Extract the [x, y] coordinate from the center of the cell holding the provided text.  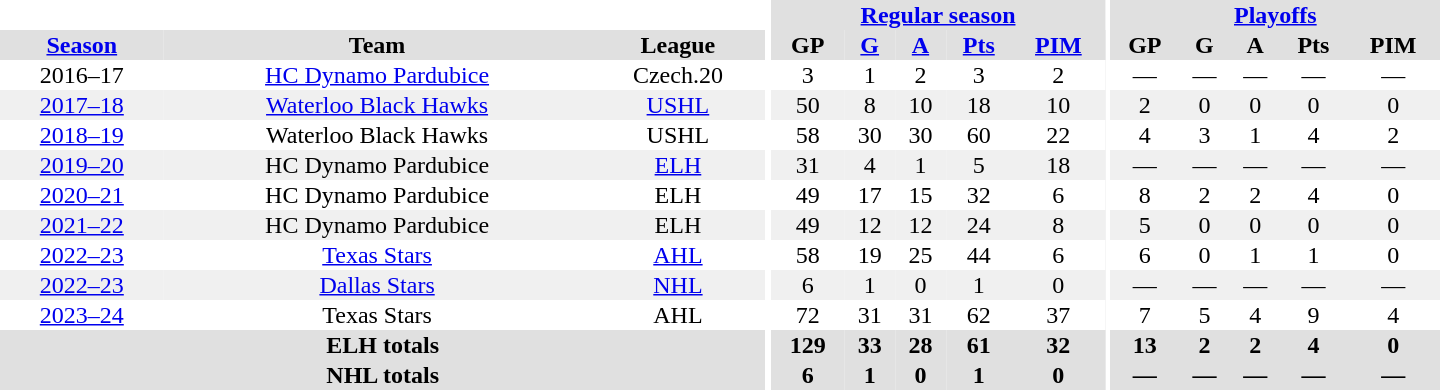
NHL [678, 285]
7 [1145, 315]
50 [808, 105]
Dallas Stars [378, 285]
22 [1058, 135]
13 [1145, 345]
17 [870, 195]
2017–18 [82, 105]
28 [920, 345]
NHL totals [382, 375]
15 [920, 195]
2020–21 [82, 195]
33 [870, 345]
2021–22 [82, 225]
Team [378, 45]
25 [920, 255]
Season [82, 45]
60 [979, 135]
ELH totals [382, 345]
2016–17 [82, 75]
62 [979, 315]
19 [870, 255]
37 [1058, 315]
League [678, 45]
2019–20 [82, 165]
Playoffs [1276, 15]
72 [808, 315]
Regular season [938, 15]
9 [1314, 315]
2018–19 [82, 135]
24 [979, 225]
61 [979, 345]
Czech.20 [678, 75]
44 [979, 255]
2023–24 [82, 315]
129 [808, 345]
